Output the [X, Y] coordinate of the center of the cell containing the given text.  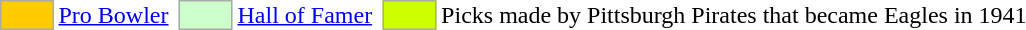
Pro Bowler [114, 15]
Hall of Famer [305, 15]
